Provide the [X, Y] coordinate of the cell's center where the given text is located.  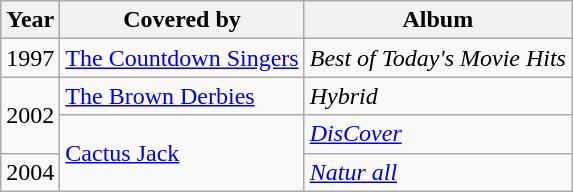
Best of Today's Movie Hits [438, 58]
Cactus Jack [182, 153]
DisCover [438, 134]
The Countdown Singers [182, 58]
Natur all [438, 172]
Album [438, 20]
2004 [30, 172]
2002 [30, 115]
1997 [30, 58]
The Brown Derbies [182, 96]
Covered by [182, 20]
Hybrid [438, 96]
Year [30, 20]
